Capture the cell that displays the provided text and extract its (X, Y) central coordinate. 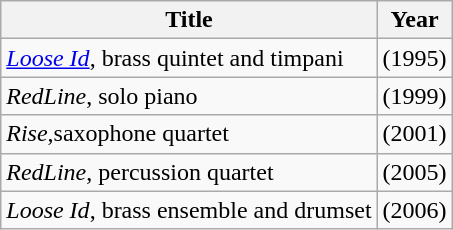
RedLine, solo piano (189, 96)
(2001) (414, 134)
RedLine, percussion quartet (189, 172)
(1995) (414, 58)
(2005) (414, 172)
Loose Id, brass quintet and timpani (189, 58)
Year (414, 20)
(1999) (414, 96)
(2006) (414, 210)
Title (189, 20)
Rise,saxophone quartet (189, 134)
Loose Id, brass ensemble and drumset (189, 210)
